Find where the given text appears and provide that cell's center as [x, y] coordinate. 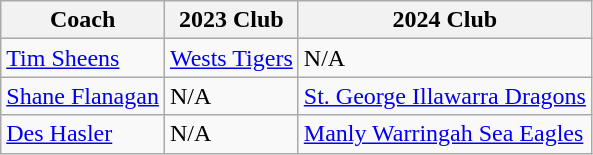
St. George Illawarra Dragons [444, 96]
2023 Club [231, 20]
Des Hasler [83, 134]
Shane Flanagan [83, 96]
Coach [83, 20]
Wests Tigers [231, 58]
Tim Sheens [83, 58]
Manly Warringah Sea Eagles [444, 134]
2024 Club [444, 20]
